Identify which cell holds the provided text, then report its [x, y] central coordinate. 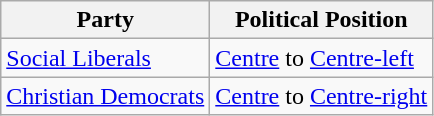
Christian Democrats [106, 96]
Party [106, 20]
Centre to Centre-left [322, 58]
Social Liberals [106, 58]
Political Position [322, 20]
Centre to Centre-right [322, 96]
